Return the (X, Y) coordinate for the center point of the cell that contains the specified text.  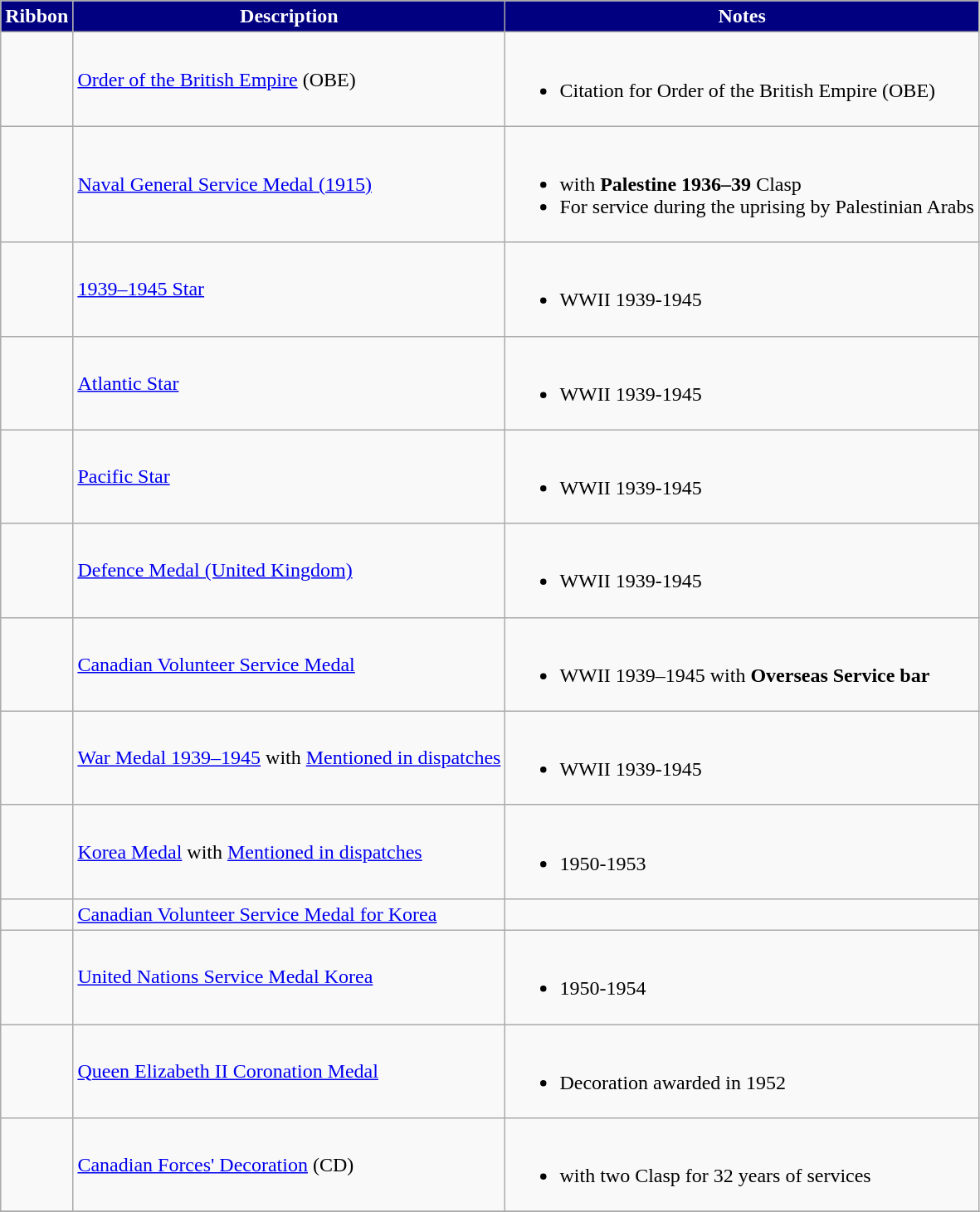
Description (289, 17)
1950-1954 (742, 977)
Canadian Volunteer Service Medal for Korea (289, 914)
Notes (742, 17)
Korea Medal with Mentioned in dispatches (289, 851)
Canadian Volunteer Service Medal (289, 664)
WWII 1939–1945 with Overseas Service bar (742, 664)
Ribbon (37, 17)
with two Clasp for 32 years of services (742, 1165)
United Nations Service Medal Korea (289, 977)
Canadian Forces' Decoration (CD) (289, 1165)
Citation for Order of the British Empire (OBE) (742, 80)
Pacific Star (289, 476)
War Medal 1939–1945 with Mentioned in dispatches (289, 758)
Atlantic Star (289, 383)
Order of the British Empire (OBE) (289, 80)
Decoration awarded in 1952 (742, 1070)
Defence Medal (United Kingdom) (289, 571)
with Palestine 1936–39 ClaspFor service during the uprising by Palestinian Arabs (742, 184)
1939–1945 Star (289, 289)
Naval General Service Medal (1915) (289, 184)
Queen Elizabeth II Coronation Medal (289, 1070)
1950-1953 (742, 851)
